Identify which cell holds the provided text, then report its (x, y) central coordinate. 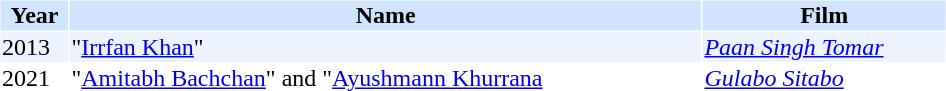
Paan Singh Tomar (824, 47)
Year (34, 15)
"Irrfan Khan" (386, 47)
2013 (34, 47)
Film (824, 15)
Name (386, 15)
